Search for the cell housing the specified text and yield its [X, Y] center coordinate. 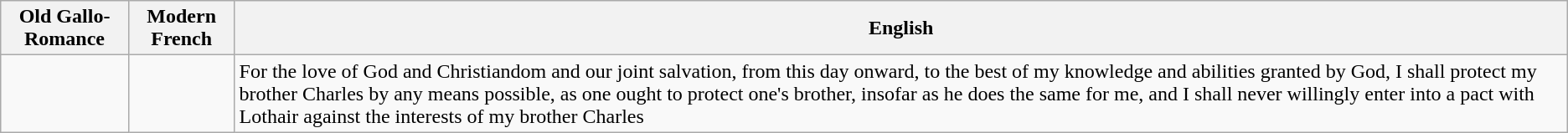
Modern French [181, 28]
English [901, 28]
Old Gallo-Romance [65, 28]
